Pinpoint the cell where the given text exists, returning its [X, Y] midpoint coordinate. 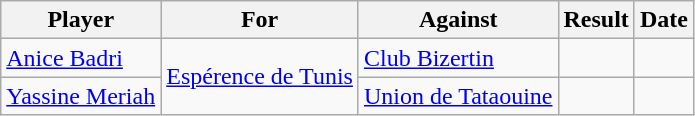
Espérence de Tunis [260, 77]
Player [81, 20]
Yassine Meriah [81, 96]
Union de Tataouine [458, 96]
Date [664, 20]
Club Bizertin [458, 58]
Anice Badri [81, 58]
For [260, 20]
Result [596, 20]
Against [458, 20]
